Pinpoint the cell where the given text exists, returning its (x, y) midpoint coordinate. 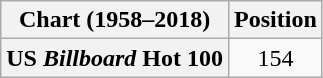
154 (276, 58)
Position (276, 20)
US Billboard Hot 100 (115, 58)
Chart (1958–2018) (115, 20)
